Extract the [X, Y] coordinate from the center of the cell holding the provided text.  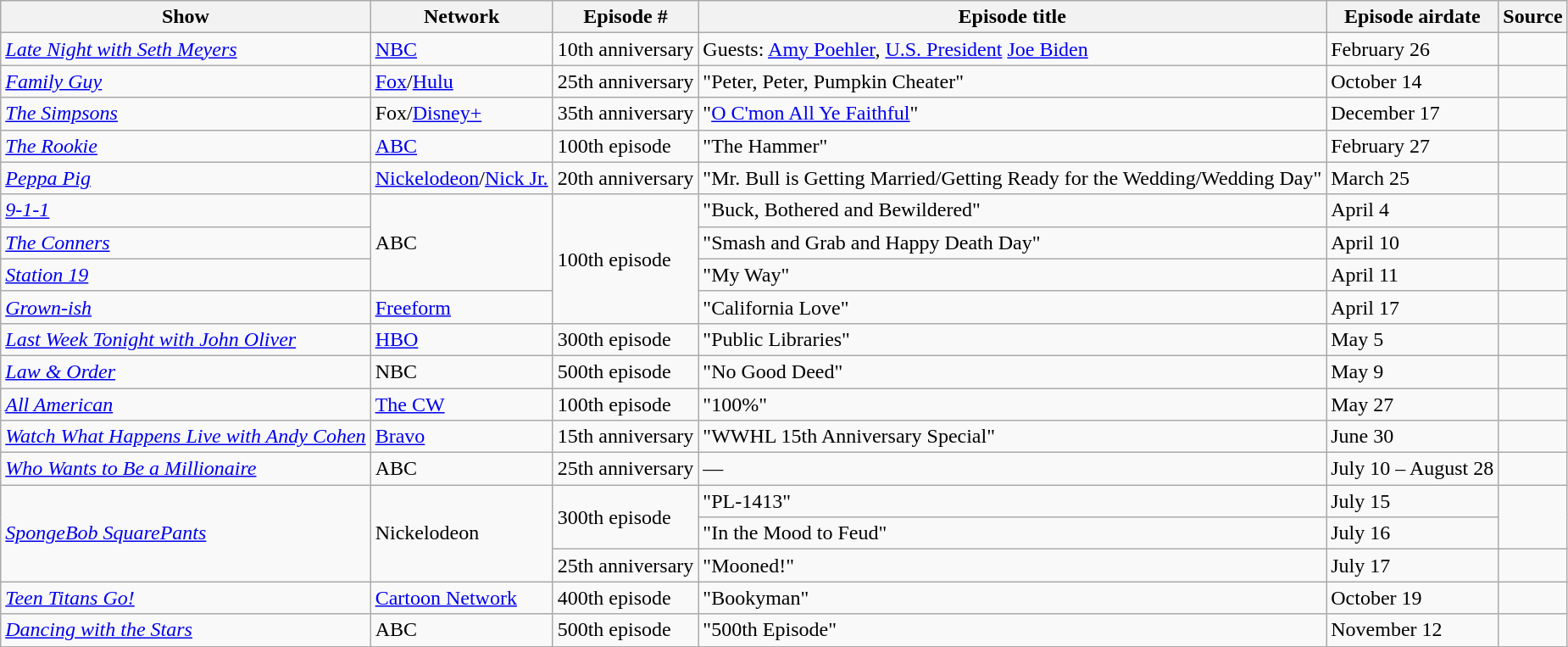
Show [186, 17]
February 26 [1412, 49]
July 10 – August 28 [1412, 469]
Cartoon Network [461, 598]
The CW [461, 404]
Nickelodeon [461, 533]
15th anniversary [626, 437]
Peppa Pig [186, 178]
April 10 [1412, 243]
"No Good Deed" [1012, 371]
May 5 [1412, 339]
"500th Episode" [1012, 630]
Grown-ish [186, 307]
Episode airdate [1412, 17]
20th anniversary [626, 178]
"Bookyman" [1012, 598]
May 9 [1412, 371]
"Smash and Grab and Happy Death Day" [1012, 243]
Freeform [461, 307]
Family Guy [186, 81]
Guests: Amy Poehler, U.S. President Joe Biden [1012, 49]
October 19 [1412, 598]
"Peter, Peter, Pumpkin Cheater" [1012, 81]
Network [461, 17]
Dancing with the Stars [186, 630]
SpongeBob SquarePants [186, 533]
October 14 [1412, 81]
"100%" [1012, 404]
9-1-1 [186, 210]
"Mooned!" [1012, 566]
Last Week Tonight with John Oliver [186, 339]
"PL-1413" [1012, 501]
February 27 [1412, 146]
Fox/Disney+ [461, 114]
April 17 [1412, 307]
"O C'mon All Ye Faithful" [1012, 114]
November 12 [1412, 630]
"Mr. Bull is Getting Married/Getting Ready for the Wedding/Wedding Day" [1012, 178]
Station 19 [186, 275]
April 11 [1412, 275]
May 27 [1412, 404]
Who Wants to Be a Millionaire [186, 469]
Watch What Happens Live with Andy Cohen [186, 437]
"Buck, Bothered and Bewildered" [1012, 210]
"California Love" [1012, 307]
April 4 [1412, 210]
December 17 [1412, 114]
July 16 [1412, 533]
July 17 [1412, 566]
Bravo [461, 437]
July 15 [1412, 501]
Teen Titans Go! [186, 598]
"WWHL 15th Anniversary Special" [1012, 437]
The Conners [186, 243]
"The Hammer" [1012, 146]
"In the Mood to Feud" [1012, 533]
March 25 [1412, 178]
HBO [461, 339]
"My Way" [1012, 275]
Nickelodeon/Nick Jr. [461, 178]
June 30 [1412, 437]
35th anniversary [626, 114]
Fox/Hulu [461, 81]
Source [1532, 17]
400th episode [626, 598]
The Rookie [186, 146]
The Simpsons [186, 114]
10th anniversary [626, 49]
All American [186, 404]
Episode title [1012, 17]
"Public Libraries" [1012, 339]
Episode # [626, 17]
Law & Order [186, 371]
Late Night with Seth Meyers [186, 49]
— [1012, 469]
